Return [x, y] of the center of cell containing provided text 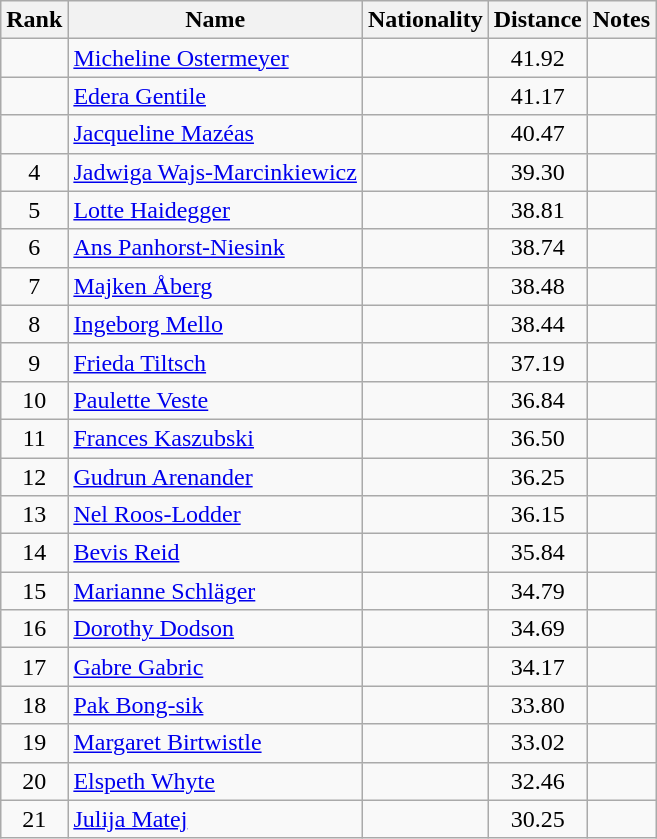
15 [34, 591]
5 [34, 210]
10 [34, 400]
Edera Gentile [216, 96]
18 [34, 705]
39.30 [538, 172]
Micheline Ostermeyer [216, 58]
Notes [621, 20]
12 [34, 477]
32.46 [538, 781]
34.17 [538, 667]
Dorothy Dodson [216, 629]
Gabre Gabric [216, 667]
Name [216, 20]
Lotte Haidegger [216, 210]
Elspeth Whyte [216, 781]
41.17 [538, 96]
36.50 [538, 438]
Majken Åberg [216, 286]
Nel Roos-Lodder [216, 515]
Frieda Tiltsch [216, 362]
Jacqueline Mazéas [216, 134]
8 [34, 324]
Margaret Birtwistle [216, 743]
Ingeborg Mello [216, 324]
16 [34, 629]
41.92 [538, 58]
38.48 [538, 286]
Marianne Schläger [216, 591]
9 [34, 362]
33.80 [538, 705]
Jadwiga Wajs-Marcinkiewicz [216, 172]
38.44 [538, 324]
38.74 [538, 248]
40.47 [538, 134]
34.79 [538, 591]
Julija Matej [216, 819]
14 [34, 553]
19 [34, 743]
33.02 [538, 743]
11 [34, 438]
Rank [34, 20]
17 [34, 667]
36.15 [538, 515]
Bevis Reid [216, 553]
6 [34, 248]
21 [34, 819]
Frances Kaszubski [216, 438]
Nationality [425, 20]
35.84 [538, 553]
Paulette Veste [216, 400]
30.25 [538, 819]
Distance [538, 20]
37.19 [538, 362]
Gudrun Arenander [216, 477]
36.25 [538, 477]
4 [34, 172]
Pak Bong-sik [216, 705]
34.69 [538, 629]
36.84 [538, 400]
20 [34, 781]
13 [34, 515]
7 [34, 286]
38.81 [538, 210]
Ans Panhorst-Niesink [216, 248]
